Capture the cell that displays the provided text and extract its (x, y) central coordinate. 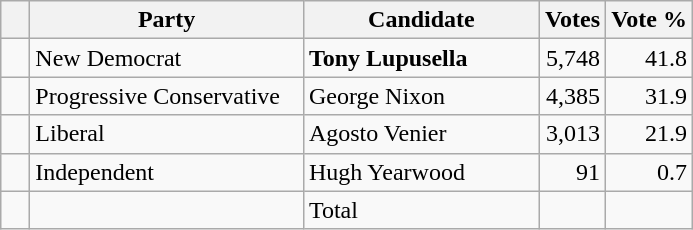
Tony Lupusella (421, 58)
Vote % (650, 20)
Agosto Venier (421, 134)
3,013 (572, 134)
George Nixon (421, 96)
Candidate (421, 20)
Hugh Yearwood (421, 172)
Progressive Conservative (167, 96)
Liberal (167, 134)
4,385 (572, 96)
91 (572, 172)
21.9 (650, 134)
41.8 (650, 58)
Votes (572, 20)
New Democrat (167, 58)
Independent (167, 172)
Total (421, 210)
5,748 (572, 58)
Party (167, 20)
31.9 (650, 96)
0.7 (650, 172)
